Pinpoint the cell where the given text exists, returning its [x, y] midpoint coordinate. 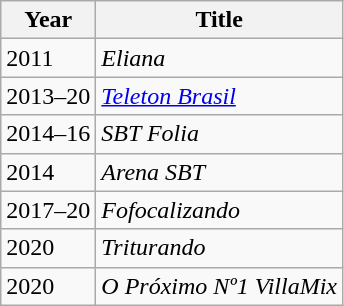
Arena SBT [220, 172]
2013–20 [48, 96]
Teleton Brasil [220, 96]
O Próximo Nº1 VillaMix [220, 286]
SBT Folia [220, 134]
Eliana [220, 58]
2014 [48, 172]
2017–20 [48, 210]
Triturando [220, 248]
2011 [48, 58]
Year [48, 20]
2014–16 [48, 134]
Fofocalizando [220, 210]
Title [220, 20]
